Extract the (x, y) coordinate from the center of the cell holding the provided text.  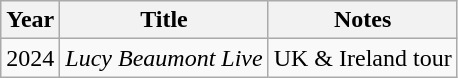
Year (30, 20)
2024 (30, 58)
Notes (362, 20)
Title (164, 20)
UK & Ireland tour (362, 58)
Lucy Beaumont Live (164, 58)
